Identify which cell holds the provided text, then report its [x, y] central coordinate. 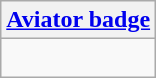
Aviator badge [78, 20]
